Extract the [x, y] coordinate from the center of the cell holding the provided text.  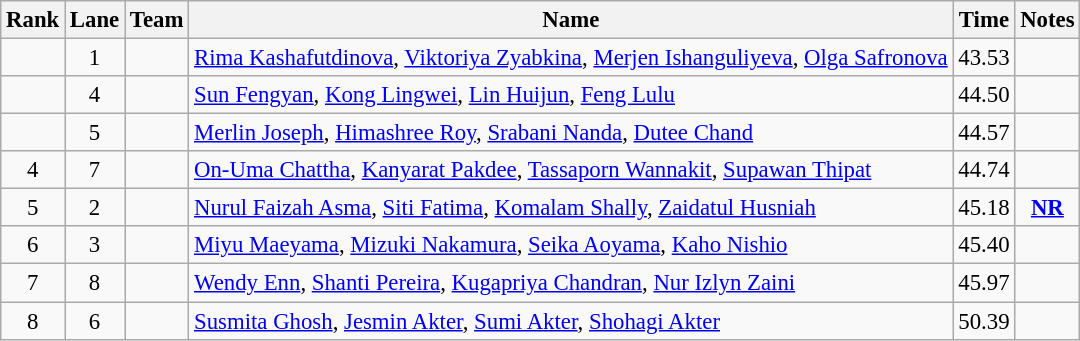
Name [571, 20]
45.18 [984, 208]
Team [157, 20]
Lane [95, 20]
43.53 [984, 58]
Nurul Faizah Asma, Siti Fatima, Komalam Shally, Zaidatul Husniah [571, 208]
44.74 [984, 170]
45.97 [984, 283]
Sun Fengyan, Kong Lingwei, Lin Huijun, Feng Lulu [571, 95]
44.57 [984, 133]
Miyu Maeyama, Mizuki Nakamura, Seika Aoyama, Kaho Nishio [571, 245]
50.39 [984, 321]
Rima Kashafutdinova, Viktoriya Zyabkina, Merjen Ishanguliyeva, Olga Safronova [571, 58]
44.50 [984, 95]
Time [984, 20]
Susmita Ghosh, Jesmin Akter, Sumi Akter, Shohagi Akter [571, 321]
Notes [1048, 20]
2 [95, 208]
Rank [33, 20]
NR [1048, 208]
Wendy Enn, Shanti Pereira, Kugapriya Chandran, Nur Izlyn Zaini [571, 283]
On-Uma Chattha, Kanyarat Pakdee, Tassaporn Wannakit, Supawan Thipat [571, 170]
1 [95, 58]
45.40 [984, 245]
3 [95, 245]
Merlin Joseph, Himashree Roy, Srabani Nanda, Dutee Chand [571, 133]
